Detect which cell encompasses the target text, then output its (X, Y) center coordinate. 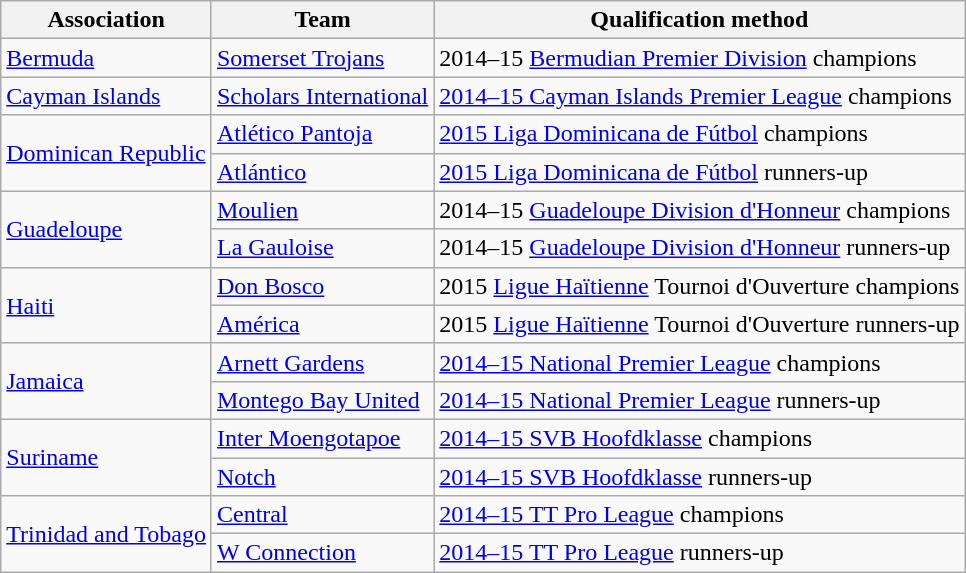
Inter Moengotapoe (322, 438)
Association (106, 20)
2014–15 SVB Hoofdklasse champions (700, 438)
2015 Ligue Haïtienne Tournoi d'Ouverture runners-up (700, 324)
2015 Liga Dominicana de Fútbol runners-up (700, 172)
2014–15 TT Pro League champions (700, 515)
Scholars International (322, 96)
W Connection (322, 553)
2014–15 Bermudian Premier Division champions (700, 58)
2014–15 Guadeloupe Division d'Honneur runners-up (700, 248)
Central (322, 515)
Jamaica (106, 381)
Qualification method (700, 20)
Bermuda (106, 58)
2015 Ligue Haïtienne Tournoi d'Ouverture champions (700, 286)
La Gauloise (322, 248)
2014–15 National Premier League runners-up (700, 400)
2014–15 TT Pro League runners-up (700, 553)
América (322, 324)
Guadeloupe (106, 229)
Atlético Pantoja (322, 134)
Montego Bay United (322, 400)
Suriname (106, 457)
Atlántico (322, 172)
2014–15 Cayman Islands Premier League champions (700, 96)
Moulien (322, 210)
Haiti (106, 305)
2014–15 SVB Hoofdklasse runners-up (700, 477)
2015 Liga Dominicana de Fútbol champions (700, 134)
Arnett Gardens (322, 362)
Don Bosco (322, 286)
Dominican Republic (106, 153)
Somerset Trojans (322, 58)
Trinidad and Tobago (106, 534)
Cayman Islands (106, 96)
Notch (322, 477)
2014–15 National Premier League champions (700, 362)
2014–15 Guadeloupe Division d'Honneur champions (700, 210)
Team (322, 20)
